Identify which cell holds the provided text, then report its [x, y] central coordinate. 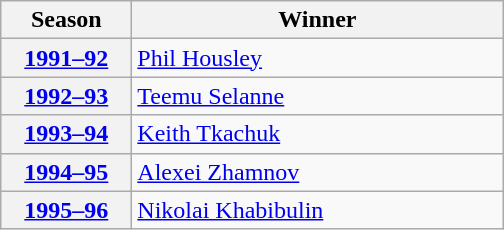
1991–92 [66, 58]
1995–96 [66, 210]
Keith Tkachuk [318, 134]
1992–93 [66, 96]
1994–95 [66, 172]
Nikolai Khabibulin [318, 210]
Alexei Zhamnov [318, 172]
1993–94 [66, 134]
Phil Housley [318, 58]
Winner [318, 20]
Season [66, 20]
Teemu Selanne [318, 96]
